Identify which cell holds the provided text, then report its (x, y) central coordinate. 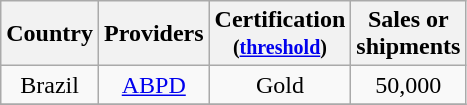
Country (50, 34)
Sales orshipments (408, 34)
Certification(threshold) (280, 34)
Providers (154, 34)
Brazil (50, 85)
50,000 (408, 85)
Gold (280, 85)
ABPD (154, 85)
